Find where the given text appears and provide that cell's center as [x, y] coordinate. 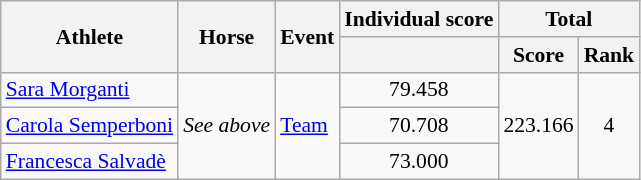
Event [307, 36]
See above [226, 126]
79.458 [418, 90]
Total [568, 19]
70.708 [418, 126]
Team [307, 126]
Individual score [418, 19]
4 [610, 126]
Carola Semperboni [90, 126]
Sara Morganti [90, 90]
Horse [226, 36]
73.000 [418, 162]
Athlete [90, 36]
Rank [610, 55]
Score [538, 55]
Francesca Salvadè [90, 162]
223.166 [538, 126]
